For the text-containing cell, return its midpoint in (x, y) coordinate format. 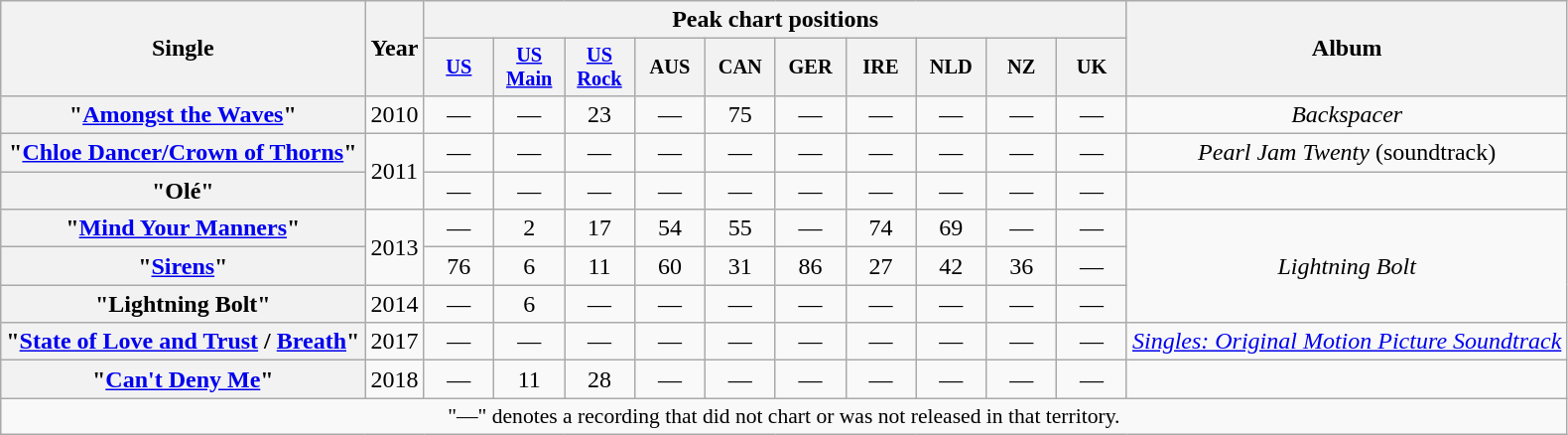
2013 (395, 247)
27 (881, 266)
Lightning Bolt (1346, 266)
CAN (740, 68)
2010 (395, 114)
"Sirens" (183, 266)
Album (1346, 49)
17 (599, 228)
"Chloe Dancer/Crown of Thorns" (183, 153)
"Can't Deny Me" (183, 379)
2011 (395, 172)
2 (530, 228)
69 (951, 228)
IRE (881, 68)
28 (599, 379)
23 (599, 114)
Peak chart positions (776, 20)
"Amongst the Waves" (183, 114)
86 (810, 266)
Year (395, 49)
NLD (951, 68)
AUS (669, 68)
75 (740, 114)
USRock (599, 68)
US (458, 68)
"Lightning Bolt" (183, 304)
"Olé" (183, 191)
"—" denotes a recording that did not chart or was not released in that territory. (784, 416)
2017 (395, 342)
2018 (395, 379)
76 (458, 266)
31 (740, 266)
Backspacer (1346, 114)
"State of Love and Trust / Breath" (183, 342)
UK (1092, 68)
Single (183, 49)
54 (669, 228)
2014 (395, 304)
36 (1022, 266)
42 (951, 266)
US Main (530, 68)
"Mind Your Manners" (183, 228)
74 (881, 228)
Pearl Jam Twenty (soundtrack) (1346, 153)
60 (669, 266)
GER (810, 68)
NZ (1022, 68)
55 (740, 228)
Singles: Original Motion Picture Soundtrack (1346, 342)
